Return the [x, y] coordinate for the center point of the cell that contains the specified text.  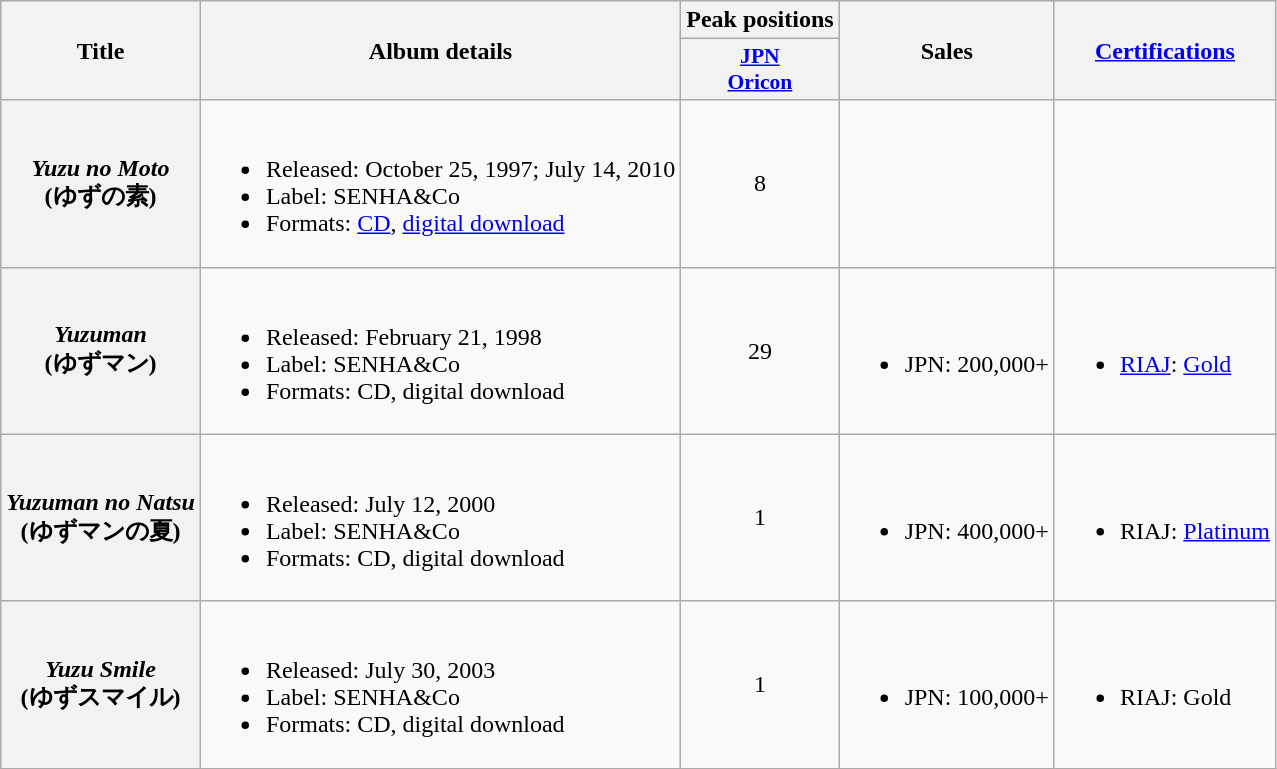
JPN: 400,000+ [946, 518]
Yuzuman(ゆずマン) [101, 350]
Peak positions [760, 20]
Sales [946, 50]
JPNOricon [760, 70]
Yuzu no Moto(ゆずの素) [101, 184]
8 [760, 184]
Released: October 25, 1997; July 14, 2010 Label: SENHA&CoFormats: CD, digital download [440, 184]
Title [101, 50]
29 [760, 350]
Certifications [1164, 50]
RIAJ: Platinum [1164, 518]
Released: February 21, 1998Label: SENHA&CoFormats: CD, digital download [440, 350]
Yuzu Smile(ゆずスマイル) [101, 684]
Yuzuman no Natsu(ゆずマンの夏) [101, 518]
JPN: 200,000+ [946, 350]
Released: July 12, 2000Label: SENHA&CoFormats: CD, digital download [440, 518]
Released: July 30, 2003Label: SENHA&CoFormats: CD, digital download [440, 684]
JPN: 100,000+ [946, 684]
Album details [440, 50]
